Detect which cell encompasses the target text, then output its (x, y) center coordinate. 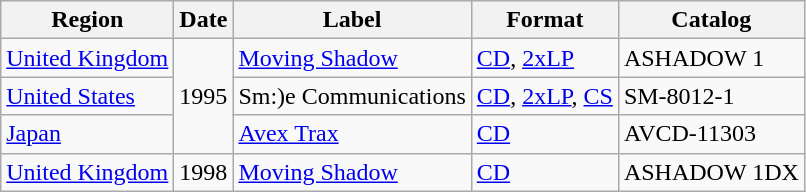
CD, 2xLP, CS (544, 96)
ASHADOW 1 (711, 58)
AVCD-11303 (711, 134)
Label (352, 20)
Japan (88, 134)
1998 (204, 172)
Format (544, 20)
Date (204, 20)
Avex Trax (352, 134)
1995 (204, 96)
Region (88, 20)
United States (88, 96)
SM-8012-1 (711, 96)
Catalog (711, 20)
Sm:)e Communications (352, 96)
CD, 2xLP (544, 58)
ASHADOW 1DX (711, 172)
